For the text-containing cell, return its midpoint in [x, y] coordinate format. 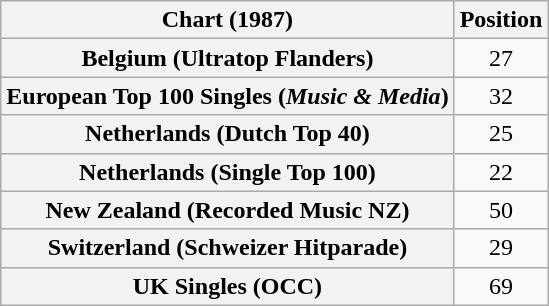
Netherlands (Single Top 100) [228, 172]
Belgium (Ultratop Flanders) [228, 58]
22 [501, 172]
29 [501, 248]
Position [501, 20]
50 [501, 210]
UK Singles (OCC) [228, 286]
27 [501, 58]
Chart (1987) [228, 20]
Switzerland (Schweizer Hitparade) [228, 248]
25 [501, 134]
69 [501, 286]
New Zealand (Recorded Music NZ) [228, 210]
Netherlands (Dutch Top 40) [228, 134]
32 [501, 96]
European Top 100 Singles (Music & Media) [228, 96]
